Find where the given text appears and provide that cell's center as (X, Y) coordinate. 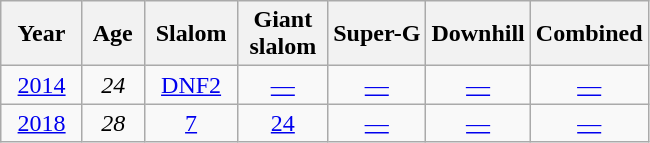
7 (191, 123)
Downhill (478, 34)
28 (113, 123)
Year (42, 34)
Giant slalom (283, 34)
Slalom (191, 34)
Combined (589, 34)
Age (113, 34)
2018 (42, 123)
DNF2 (191, 85)
2014 (42, 85)
Super-G (377, 34)
